Capture the cell that displays the provided text and extract its [X, Y] central coordinate. 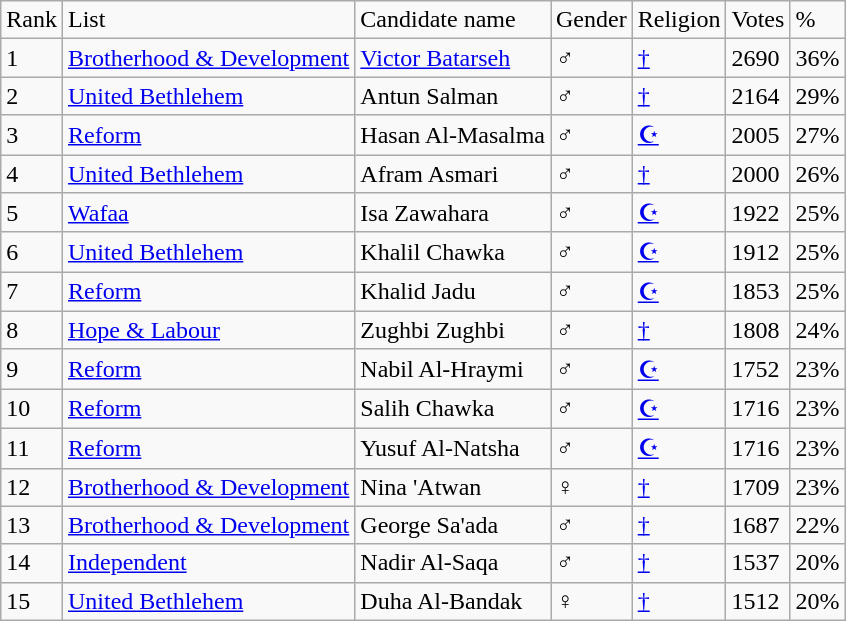
5 [32, 213]
14 [32, 563]
1912 [758, 252]
Nabil Al-Hraymi [453, 369]
1808 [758, 330]
3 [32, 135]
2000 [758, 173]
7 [32, 292]
Zughbi Zughbi [453, 330]
2690 [758, 58]
1709 [758, 487]
Candidate name [453, 20]
Wafaa [208, 213]
26% [818, 173]
36% [818, 58]
Nina 'Atwan [453, 487]
11 [32, 448]
Victor Batarseh [453, 58]
Khalid Jadu [453, 292]
Hasan Al-Masalma [453, 135]
15 [32, 601]
2 [32, 96]
1853 [758, 292]
22% [818, 525]
8 [32, 330]
6 [32, 252]
Salih Chawka [453, 409]
Gender [591, 20]
10 [32, 409]
Independent [208, 563]
9 [32, 369]
Antun Salman [453, 96]
13 [32, 525]
Duha Al-Bandak [453, 601]
Nadir Al-Saqa [453, 563]
Religion [679, 20]
Yusuf Al-Natsha [453, 448]
2164 [758, 96]
Isa Zawahara [453, 213]
4 [32, 173]
Votes [758, 20]
Afram Asmari [453, 173]
Hope & Labour [208, 330]
1512 [758, 601]
Rank [32, 20]
29% [818, 96]
1922 [758, 213]
24% [818, 330]
1687 [758, 525]
1752 [758, 369]
1 [32, 58]
List [208, 20]
27% [818, 135]
2005 [758, 135]
George Sa'ada [453, 525]
Khalil Chawka [453, 252]
% [818, 20]
12 [32, 487]
1537 [758, 563]
